From the cell containing the given text, extract its center point as (x, y) coordinate. 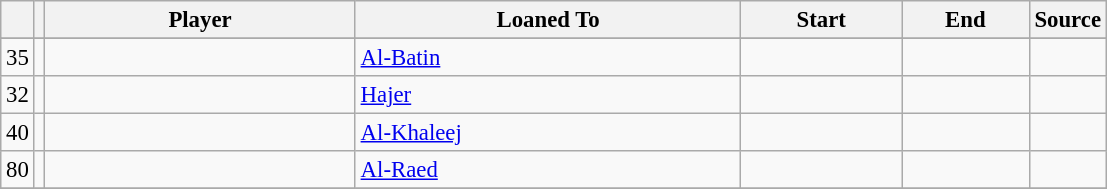
Loaned To (548, 20)
Al-Raed (548, 170)
40 (18, 133)
Hajer (548, 95)
Source (1068, 20)
Start (822, 20)
32 (18, 95)
80 (18, 170)
Al-Khaleej (548, 133)
Al-Batin (548, 58)
End (966, 20)
Player (200, 20)
35 (18, 58)
